Capture the cell that displays the provided text and extract its [x, y] central coordinate. 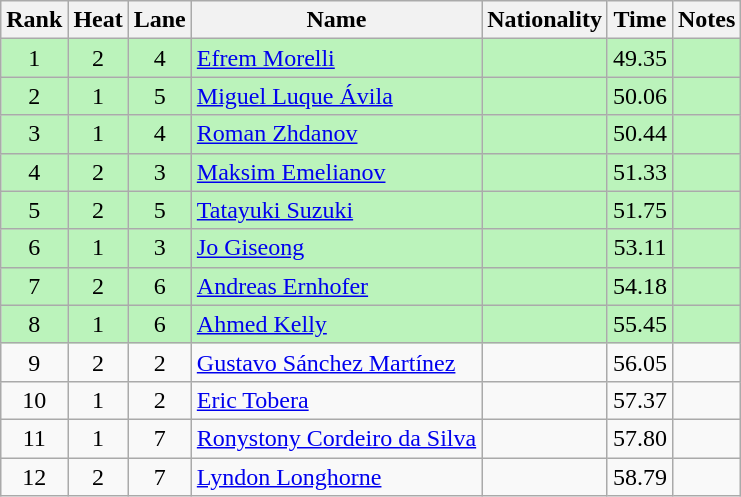
58.79 [640, 477]
Time [640, 20]
Maksim Emelianov [336, 172]
Roman Zhdanov [336, 134]
50.06 [640, 96]
8 [34, 324]
51.75 [640, 210]
55.45 [640, 324]
51.33 [640, 172]
Andreas Ernhofer [336, 286]
Notes [706, 20]
53.11 [640, 248]
Eric Tobera [336, 400]
Heat [98, 20]
10 [34, 400]
Nationality [545, 20]
Name [336, 20]
11 [34, 438]
Tatayuki Suzuki [336, 210]
57.80 [640, 438]
49.35 [640, 58]
Miguel Luque Ávila [336, 96]
56.05 [640, 362]
Efrem Morelli [336, 58]
Rank [34, 20]
12 [34, 477]
54.18 [640, 286]
57.37 [640, 400]
Gustavo Sánchez Martínez [336, 362]
9 [34, 362]
Jo Giseong [336, 248]
Lane [160, 20]
Ahmed Kelly [336, 324]
Ronystony Cordeiro da Silva [336, 438]
Lyndon Longhorne [336, 477]
50.44 [640, 134]
